Find where the given text appears and provide that cell's center as [x, y] coordinate. 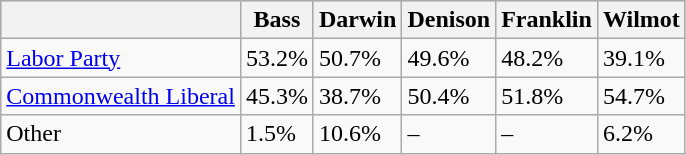
Labor Party [121, 58]
Bass [276, 20]
39.1% [641, 58]
50.4% [449, 96]
Franklin [547, 20]
51.8% [547, 96]
Commonwealth Liberal [121, 96]
53.2% [276, 58]
45.3% [276, 96]
Darwin [357, 20]
Denison [449, 20]
Wilmot [641, 20]
48.2% [547, 58]
1.5% [276, 134]
Other [121, 134]
54.7% [641, 96]
50.7% [357, 58]
49.6% [449, 58]
10.6% [357, 134]
38.7% [357, 96]
6.2% [641, 134]
